Search for the cell housing the specified text and yield its [x, y] center coordinate. 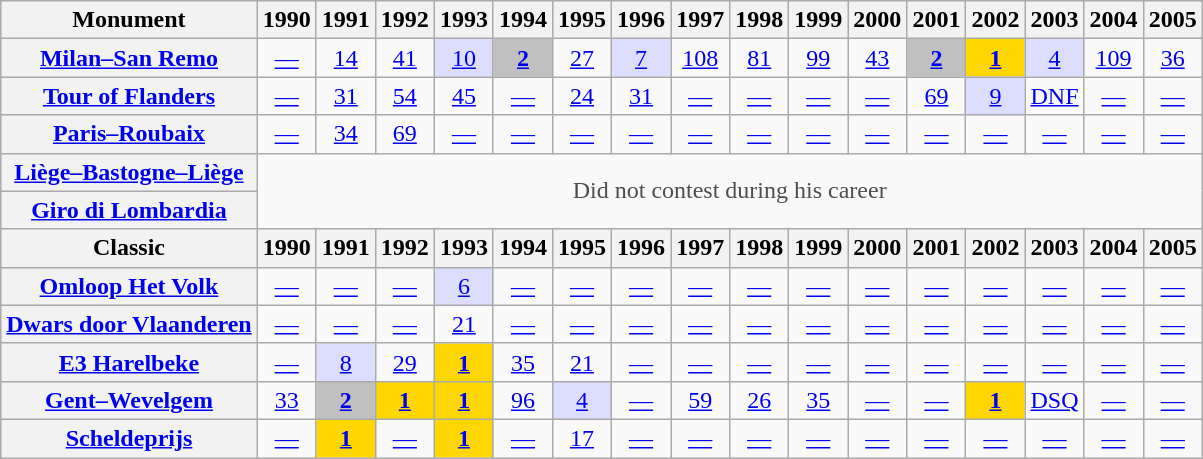
29 [404, 362]
Liège–Bastogne–Liège [129, 172]
Classic [129, 248]
59 [700, 400]
Paris–Roubaix [129, 134]
96 [522, 400]
Monument [129, 20]
17 [582, 438]
81 [760, 58]
Scheldeprijs [129, 438]
Milan–San Remo [129, 58]
7 [642, 58]
DSQ [1054, 400]
36 [1172, 58]
6 [464, 286]
109 [1114, 58]
54 [404, 96]
26 [760, 400]
99 [818, 58]
Tour of Flanders [129, 96]
8 [346, 362]
43 [878, 58]
Dwars door Vlaanderen [129, 324]
34 [346, 134]
Omloop Het Volk [129, 286]
33 [286, 400]
27 [582, 58]
45 [464, 96]
108 [700, 58]
DNF [1054, 96]
41 [404, 58]
Did not contest during his career [730, 191]
10 [464, 58]
Gent–Wevelgem [129, 400]
Giro di Lombardia [129, 210]
9 [996, 96]
E3 Harelbeke [129, 362]
24 [582, 96]
14 [346, 58]
